Search for the cell housing the specified text and yield its (X, Y) center coordinate. 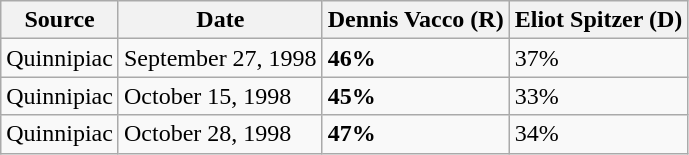
Date (220, 20)
September 27, 1998 (220, 58)
October 28, 1998 (220, 134)
37% (598, 58)
Eliot Spitzer (D) (598, 20)
33% (598, 96)
47% (416, 134)
Source (60, 20)
45% (416, 96)
46% (416, 58)
34% (598, 134)
October 15, 1998 (220, 96)
Dennis Vacco (R) (416, 20)
